For the text-containing cell, return its midpoint in [X, Y] coordinate format. 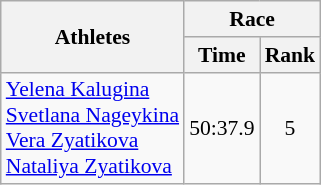
Yelena KaluginaSvetlana NageykinaVera ZyatikovaNataliya Zyatikova [92, 128]
Race [252, 19]
5 [290, 128]
Rank [290, 55]
Athletes [92, 36]
Time [222, 55]
50:37.9 [222, 128]
